Determine the [X, Y] coordinate at the center of the cell enclosing the given text.  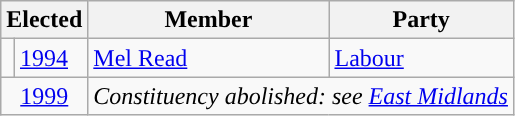
Mel Read [208, 58]
Labour [422, 58]
Elected [44, 20]
1999 [44, 96]
Party [422, 20]
1994 [50, 58]
Member [208, 20]
Constituency abolished: see East Midlands [301, 96]
